Locate the cell with the specified text and output its [x, y] center coordinate. 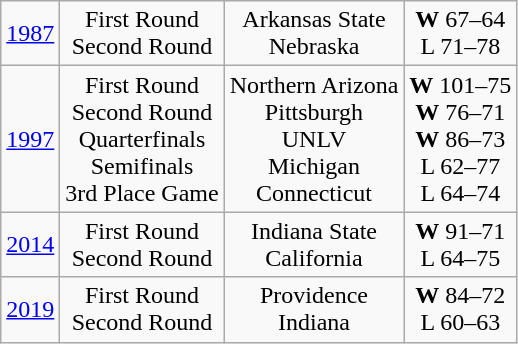
1997 [30, 139]
W 67–64L 71–78 [460, 34]
Indiana StateCalifornia [314, 244]
2014 [30, 244]
2019 [30, 310]
1987 [30, 34]
ProvidenceIndiana [314, 310]
W 91–71L 64–75 [460, 244]
Arkansas StateNebraska [314, 34]
Northern ArizonaPittsburghUNLVMichiganConnecticut [314, 139]
W 101–75W 76–71W 86–73L 62–77L 64–74 [460, 139]
W 84–72L 60–63 [460, 310]
First RoundSecond RoundQuarterfinalsSemifinals3rd Place Game [142, 139]
